Find where the given text appears and provide that cell's center as (x, y) coordinate. 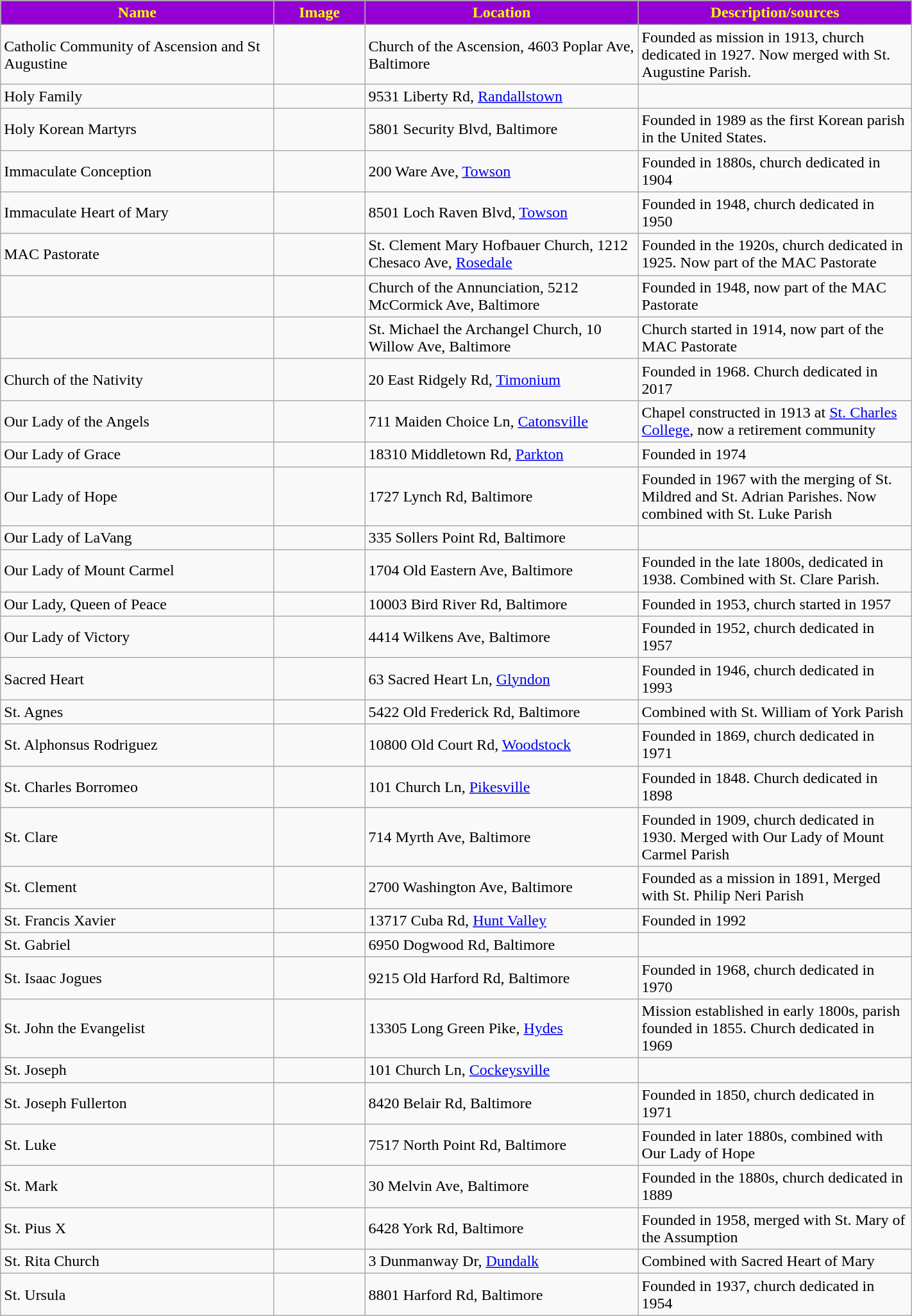
St. Mark (137, 1186)
10800 Old Court Rd, Woodstock (502, 745)
10003 Bird River Rd, Baltimore (502, 604)
9531 Liberty Rd, Randallstown (502, 96)
Founded in 1968, church dedicated in 1970 (775, 977)
Founded as mission in 1913, church dedicated in 1927. Now merged with St. Augustine Parish. (775, 55)
711 Maiden Choice Ln, Catonsville (502, 421)
Our Lady of the Angels (137, 421)
St. Clement Mary Hofbauer Church, 1212 Chesaco Ave, Rosedale (502, 254)
Founded in the 1920s, church dedicated in 1925. Now part of the MAC Pastorate (775, 254)
Immaculate Conception (137, 171)
Chapel constructed in 1913 at St. Charles College, now a retirement community (775, 421)
5422 Old Frederick Rd, Baltimore (502, 712)
Sacred Heart (137, 679)
Founded in 1992 (775, 920)
Founded in 1909, church dedicated in 1930. Merged with Our Lady of Mount Carmel Parish (775, 837)
Combined with Sacred Heart of Mary (775, 1261)
St. Michael the Archangel Church, 10 Willow Ave, Baltimore (502, 337)
Founded in 1989 as the first Korean parish in the United States. (775, 130)
Founded in 1968. Church dedicated in 2017 (775, 380)
Founded in 1948, now part of the MAC Pastorate (775, 296)
Our Lady of Mount Carmel (137, 571)
Founded in later 1880s, combined with Our Lady of Hope (775, 1145)
8501 Loch Raven Blvd, Towson (502, 213)
Description/sources (775, 13)
1704 Old Eastern Ave, Baltimore (502, 571)
Our Lady, Queen of Peace (137, 604)
Church of the Nativity (137, 380)
St. Ursula (137, 1294)
St. Alphonsus Rodriguez (137, 745)
Founded in the 1880s, church dedicated in 1889 (775, 1186)
714 Myrth Ave, Baltimore (502, 837)
7517 North Point Rd, Baltimore (502, 1145)
335 Sollers Point Rd, Baltimore (502, 538)
St. Isaac Jogues (137, 977)
Our Lady of LaVang (137, 538)
3 Dunmanway Dr, Dundalk (502, 1261)
13305 Long Green Pike, Hydes (502, 1028)
13717 Cuba Rd, Hunt Valley (502, 920)
5801 Security Blvd, Baltimore (502, 130)
Founded in 1958, merged with St. Mary of the Assumption (775, 1229)
9215 Old Harford Rd, Baltimore (502, 977)
Image (319, 13)
Founded in 1946, church dedicated in 1993 (775, 679)
St. Joseph Fullerton (137, 1103)
Church of the Annunciation, 5212 McCormick Ave, Baltimore (502, 296)
St. John the Evangelist (137, 1028)
St. Clement (137, 888)
Founded in 1869, church dedicated in 1971 (775, 745)
St. Agnes (137, 712)
20 East Ridgely Rd, Timonium (502, 380)
St. Gabriel (137, 945)
Founded in 1974 (775, 454)
Founded in 1937, church dedicated in 1954 (775, 1294)
Location (502, 13)
St. Luke (137, 1145)
Founded in 1953, church started in 1957 (775, 604)
8420 Belair Rd, Baltimore (502, 1103)
Founded as a mission in 1891, Merged with St. Philip Neri Parish (775, 888)
St. Rita Church (137, 1261)
Mission established in early 1800s, parish founded in 1855. Church dedicated in 1969 (775, 1028)
18310 Middletown Rd, Parkton (502, 454)
Catholic Community of Ascension and St Augustine (137, 55)
Founded in 1952, church dedicated in 1957 (775, 637)
Name (137, 13)
Founded in the late 1800s, dedicated in 1938. Combined with St. Clare Parish. (775, 571)
101 Church Ln, Cockeysville (502, 1070)
St. Clare (137, 837)
Founded in 1967 with the merging of St. Mildred and St. Adrian Parishes. Now combined with St. Luke Parish (775, 496)
Immaculate Heart of Mary (137, 213)
St. Joseph (137, 1070)
Founded in 1850, church dedicated in 1971 (775, 1103)
Our Lady of Grace (137, 454)
6428 York Rd, Baltimore (502, 1229)
Our Lady of Hope (137, 496)
St. Pius X (137, 1229)
30 Melvin Ave, Baltimore (502, 1186)
Holy Korean Martyrs (137, 130)
Founded in 1848. Church dedicated in 1898 (775, 786)
MAC Pastorate (137, 254)
1727 Lynch Rd, Baltimore (502, 496)
2700 Washington Ave, Baltimore (502, 888)
St. Charles Borromeo (137, 786)
Church started in 1914, now part of the MAC Pastorate (775, 337)
St. Francis Xavier (137, 920)
Founded in 1880s, church dedicated in 1904 (775, 171)
Founded in 1948, church dedicated in 1950 (775, 213)
200 Ware Ave, Towson (502, 171)
Combined with St. William of York Parish (775, 712)
4414 Wilkens Ave, Baltimore (502, 637)
Church of the Ascension, 4603 Poplar Ave, Baltimore (502, 55)
Our Lady of Victory (137, 637)
8801 Harford Rd, Baltimore (502, 1294)
Holy Family (137, 96)
101 Church Ln, Pikesville (502, 786)
6950 Dogwood Rd, Baltimore (502, 945)
63 Sacred Heart Ln, Glyndon (502, 679)
